Pinpoint the cell where the given text exists, returning its [X, Y] midpoint coordinate. 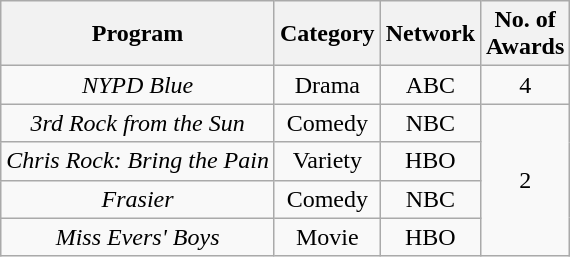
No. ofAwards [526, 34]
ABC [430, 85]
3rd Rock from the Sun [138, 123]
Movie [327, 237]
Category [327, 34]
Frasier [138, 199]
NYPD Blue [138, 85]
Miss Evers' Boys [138, 237]
4 [526, 85]
Chris Rock: Bring the Pain [138, 161]
Network [430, 34]
Drama [327, 85]
2 [526, 180]
Program [138, 34]
Variety [327, 161]
